From the cell containing the given text, extract its center point as (x, y) coordinate. 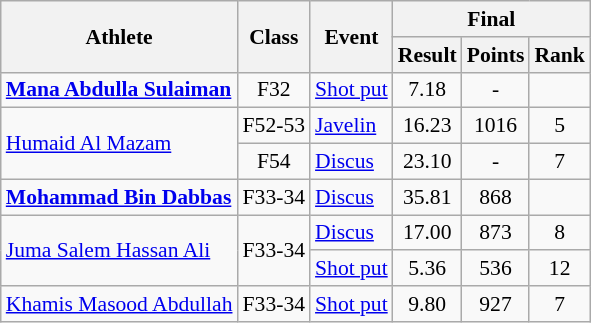
Points (496, 55)
9.80 (428, 304)
Juma Salem Hassan Ali (120, 250)
35.81 (428, 197)
Event (352, 36)
Javelin (352, 126)
Athlete (120, 36)
Mohammad Bin Dabbas (120, 197)
16.23 (428, 126)
Result (428, 55)
F32 (274, 90)
F54 (274, 162)
Final (492, 19)
Humaid Al Mazam (120, 144)
Khamis Masood Abdullah (120, 304)
536 (496, 269)
5.36 (428, 269)
F52-53 (274, 126)
7.18 (428, 90)
17.00 (428, 233)
873 (496, 233)
5 (560, 126)
23.10 (428, 162)
1016 (496, 126)
868 (496, 197)
Rank (560, 55)
8 (560, 233)
12 (560, 269)
Class (274, 36)
927 (496, 304)
Mana Abdulla Sulaiman (120, 90)
